From the cell containing the given text, extract its center point as (X, Y) coordinate. 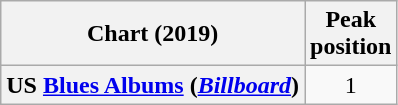
Peakposition (351, 34)
Chart (2019) (153, 34)
US Blues Albums (Billboard) (153, 85)
1 (351, 85)
